Locate the cell with the specified text and output its (x, y) center coordinate. 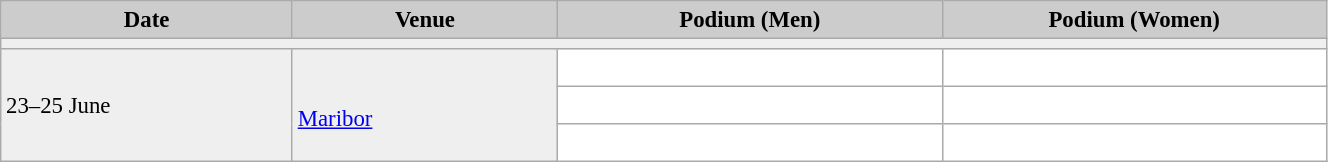
23–25 June (147, 106)
Venue (424, 20)
Podium (Men) (750, 20)
Maribor (424, 106)
Date (147, 20)
Podium (Women) (1134, 20)
